Determine the (X, Y) coordinate at the center of the cell enclosing the given text.  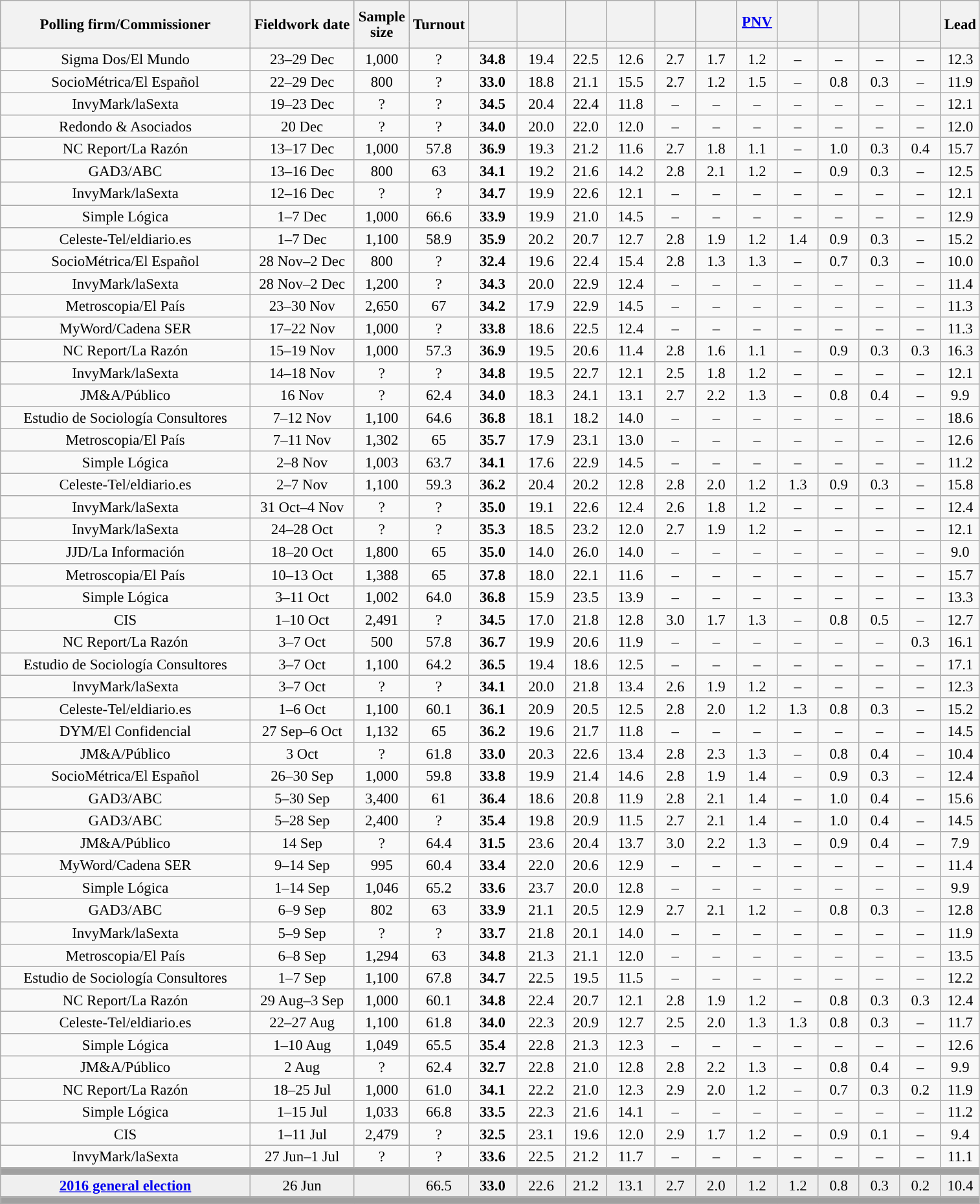
9–14 Sep (302, 866)
17.6 (541, 462)
24.1 (586, 395)
35.9 (492, 238)
66.8 (439, 1112)
31.5 (492, 843)
15.4 (630, 262)
1.5 (757, 82)
14.6 (630, 777)
1,046 (382, 888)
1–10 Oct (302, 619)
2 Aug (302, 1067)
26.0 (586, 553)
64.6 (439, 418)
22–27 Aug (302, 1023)
33.7 (492, 933)
1–15 Jul (302, 1112)
16.3 (960, 351)
1–7 Sep (302, 977)
9.4 (960, 1134)
26–30 Sep (302, 777)
23–29 Dec (302, 60)
37.8 (492, 575)
13.0 (630, 440)
13–16 Dec (302, 172)
JJD/La Información (126, 553)
13.5 (960, 955)
17.1 (960, 664)
17.0 (541, 619)
33.4 (492, 866)
22.1 (586, 575)
32.4 (492, 262)
61.0 (439, 1090)
65.5 (439, 1045)
12.2 (960, 977)
7.9 (960, 843)
24–28 Oct (302, 530)
15.5 (630, 82)
36.5 (492, 664)
1,003 (382, 462)
19.3 (541, 149)
Sigma Dos/El Mundo (126, 60)
13.3 (960, 597)
14.1 (630, 1112)
1,002 (382, 597)
13–17 Dec (302, 149)
65.2 (439, 888)
59.8 (439, 777)
19–23 Dec (302, 105)
13.7 (630, 843)
18.8 (541, 82)
20.8 (586, 799)
1–14 Sep (302, 888)
33.5 (492, 1112)
19.8 (541, 821)
3–11 Oct (302, 597)
35.3 (492, 530)
29 Aug–3 Sep (302, 999)
13.9 (630, 597)
6–9 Sep (302, 910)
27 Sep–6 Oct (302, 731)
PNV (757, 21)
59.3 (439, 485)
18.5 (541, 530)
34.2 (492, 306)
22.7 (586, 373)
27 Jun–1 Jul (302, 1157)
12–16 Dec (302, 194)
Polling firm/Commissioner (126, 25)
67.8 (439, 977)
Turnout (439, 25)
14 Sep (302, 843)
3,400 (382, 799)
15–19 Nov (302, 351)
34.3 (492, 284)
2–8 Nov (302, 462)
6–8 Sep (302, 955)
15.8 (960, 485)
0.5 (879, 619)
18.3 (541, 395)
16.1 (960, 642)
18.0 (541, 575)
66.5 (439, 1186)
18.1 (541, 418)
18.2 (586, 418)
22.2 (541, 1090)
995 (382, 866)
21.4 (586, 777)
22–29 Dec (302, 82)
64.0 (439, 597)
1,033 (382, 1112)
2,491 (382, 619)
19.1 (541, 507)
31 Oct–4 Nov (302, 507)
1,388 (382, 575)
26 Jun (302, 1186)
20.1 (586, 933)
15.9 (541, 597)
10–13 Oct (302, 575)
57.3 (439, 351)
21.7 (586, 731)
7–11 Nov (302, 440)
1–11 Jul (302, 1134)
1,800 (382, 553)
1.6 (716, 351)
5–9 Sep (302, 933)
17–22 Nov (302, 329)
18–20 Oct (302, 553)
802 (382, 910)
36.7 (492, 642)
64.2 (439, 664)
1,294 (382, 955)
2.3 (716, 753)
1–10 Aug (302, 1045)
23.2 (586, 530)
16 Nov (302, 395)
1,132 (382, 731)
Lead (960, 25)
DYM/El Confidencial (126, 731)
61 (439, 799)
23–30 Nov (302, 306)
66.6 (439, 216)
14–18 Nov (302, 373)
2,479 (382, 1134)
20 Dec (302, 127)
1,302 (382, 440)
0.1 (879, 1134)
5–28 Sep (302, 821)
1–6 Oct (302, 709)
1,049 (382, 1045)
36.4 (492, 799)
Sample size (382, 25)
10.0 (960, 262)
1,200 (382, 284)
Redondo & Asociados (126, 127)
500 (382, 642)
14.2 (630, 172)
Fieldwork date (302, 25)
11.1 (960, 1157)
7–12 Nov (302, 418)
58.9 (439, 238)
20.3 (541, 753)
19.2 (541, 172)
2–7 Nov (302, 485)
23.7 (541, 888)
18–25 Jul (302, 1090)
32.7 (492, 1067)
2,650 (382, 306)
36.1 (492, 709)
63.7 (439, 462)
2016 general election (126, 1186)
23.6 (541, 843)
23.5 (586, 597)
15.6 (960, 799)
9.0 (960, 553)
32.5 (492, 1134)
64.4 (439, 843)
35.7 (492, 440)
5–30 Sep (302, 799)
67 (439, 306)
3 Oct (302, 753)
2,400 (382, 821)
60.4 (439, 866)
